Determine the (x, y) coordinate at the center of the cell enclosing the given text.  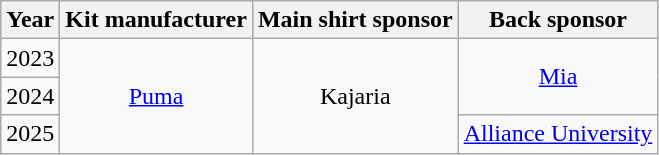
Main shirt sponsor (355, 20)
Kajaria (355, 96)
Mia (558, 77)
Kit manufacturer (156, 20)
2024 (30, 96)
Year (30, 20)
Puma (156, 96)
Back sponsor (558, 20)
Alliance University (558, 134)
2025 (30, 134)
2023 (30, 58)
